Extract the (X, Y) coordinate from the center of the cell holding the provided text.  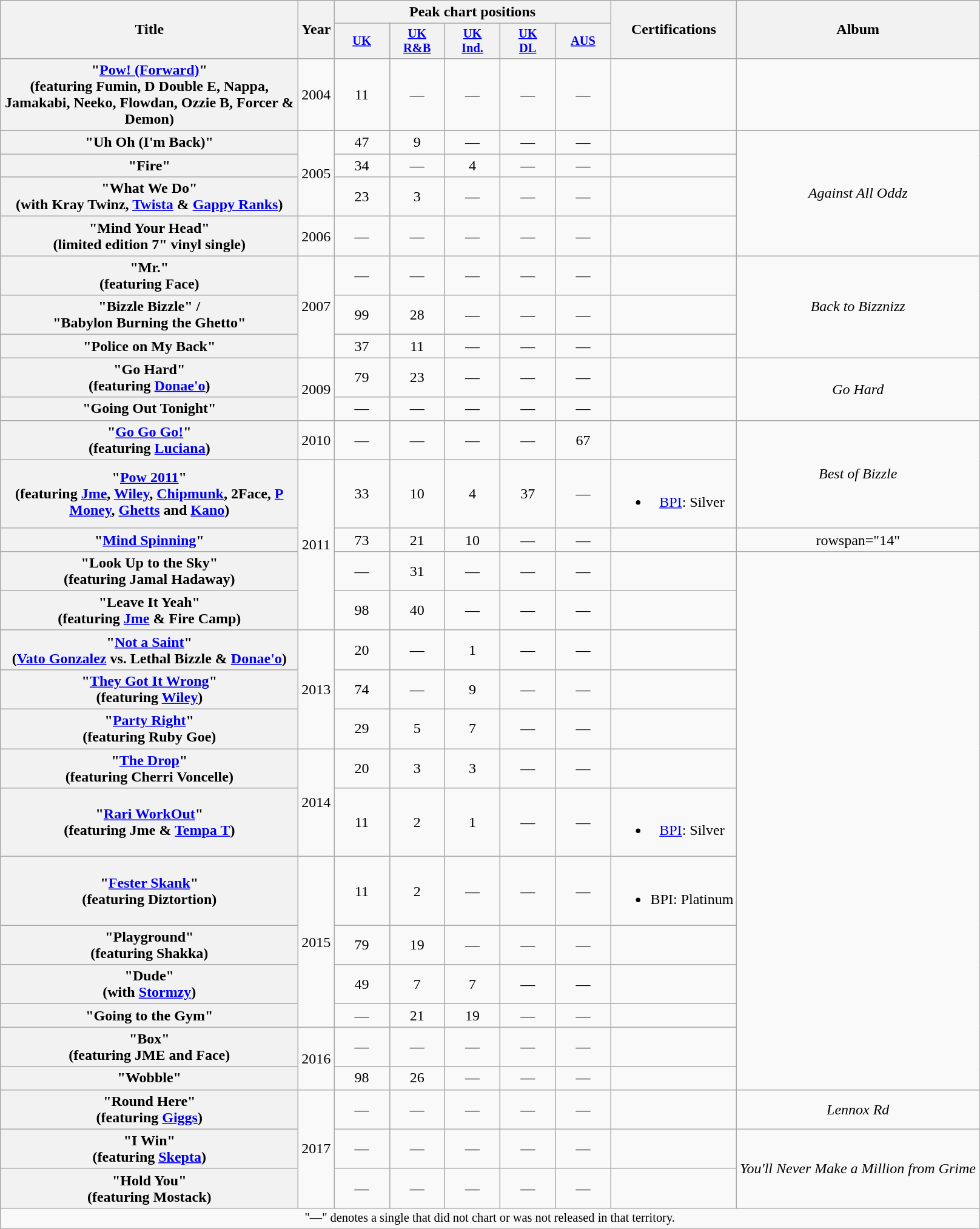
2005 (317, 173)
2014 (317, 803)
"Not a Saint"(Vato Gonzalez vs. Lethal Bizzle & Donae'o) (149, 650)
"They Got It Wrong"(featuring Wiley) (149, 689)
34 (361, 166)
2013 (317, 689)
"Fire" (149, 166)
31 (417, 571)
"The Drop"(featuring Cherri Voncelle) (149, 769)
"Pow! (Forward)"(featuring Fumin, D Double E, Nappa, Jamakabi, Neeko, Flowdan, Ozzie B, Forcer & Demon) (149, 95)
You'll Never Make a Million from Grime (858, 1168)
28 (417, 315)
2004 (317, 95)
UK (361, 41)
Best of Bizzle (858, 474)
2017 (317, 1148)
"Mr."(featuring Face) (149, 275)
"Mind Your Head"(limited edition 7" vinyl single) (149, 236)
"I Win"(featuring Skepta) (149, 1148)
67 (583, 440)
"Go Hard"(featuring Donae'o) (149, 377)
"Round Here"(featuring Giggs) (149, 1110)
"Uh Oh (I'm Back)" (149, 142)
40 (417, 610)
Back to Bizznizz (858, 307)
2010 (317, 440)
"Leave It Yeah"(featuring Jme & Fire Camp) (149, 610)
"Playground"(featuring Shakka) (149, 945)
2006 (317, 236)
49 (361, 985)
Lennox Rd (858, 1110)
"Look Up to the Sky"(featuring Jamal Hadaway) (149, 571)
29 (361, 729)
"—" denotes a single that did not chart or was not released in that territory. (490, 1218)
26 (417, 1078)
Year (317, 30)
"Bizzle Bizzle" /"Babylon Burning the Ghetto" (149, 315)
5 (417, 729)
rowspan="14" (858, 540)
UKInd. (472, 41)
"Pow 2011"(featuring Jme, Wiley, Chipmunk, 2Face, P Money, Ghetts and Kano) (149, 494)
UKR&B (417, 41)
2015 (317, 942)
Album (858, 30)
UKDL (528, 41)
"Going Out Tonight" (149, 409)
"Going to the Gym" (149, 1016)
73 (361, 540)
Title (149, 30)
74 (361, 689)
"Rari WorkOut"(featuring Jme & Tempa T) (149, 822)
Go Hard (858, 389)
BPI: Platinum (674, 891)
2011 (317, 544)
"Box"(featuring JME and Face) (149, 1046)
2016 (317, 1059)
99 (361, 315)
"Fester Skank"(featuring Diztortion) (149, 891)
2007 (317, 307)
2009 (317, 389)
AUS (583, 41)
Peak chart positions (472, 12)
Against All Oddz (858, 193)
"Party Right"(featuring Ruby Goe) (149, 729)
47 (361, 142)
33 (361, 494)
Certifications (674, 30)
"What We Do"(with Kray Twinz, Twista & Gappy Ranks) (149, 196)
"Go Go Go!"(featuring Luciana) (149, 440)
"Hold You"(featuring Mostack) (149, 1188)
"Dude"(with Stormzy) (149, 985)
"Police on My Back" (149, 346)
"Mind Spinning" (149, 540)
"Wobble" (149, 1078)
